Scan for the cell matching the given text and deliver its [x, y] coordinate at center. 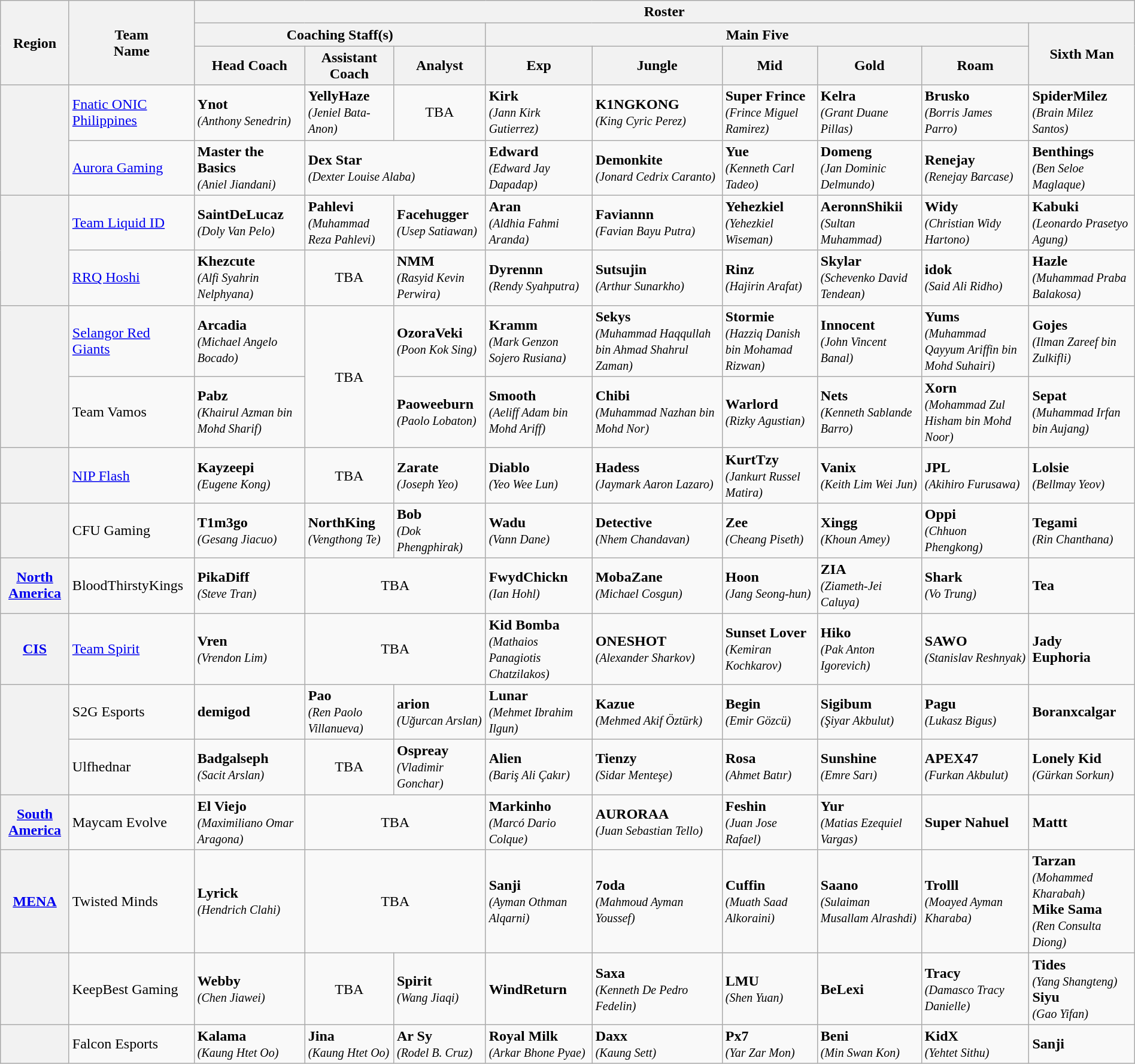
Pabz(Khairul Azman bin Mohd Sharif) [249, 412]
Roam [975, 66]
NorthKing(Vengthong Te) [349, 530]
Xingg(Khoun Amey) [869, 530]
Markinho(Marcó Dario Colque) [539, 822]
Cuffin(Muath Saad Alkoraini) [770, 901]
Fnatic ONIC Philippines [132, 113]
Ulfhednar [132, 767]
Facehugger(Usep Satiawan) [439, 223]
Diablo(Yeo Wee Lun) [539, 475]
Edward(Edward Jay Dapadap) [539, 168]
Kirk(Jann Kirk Gutierrez) [539, 113]
Sutsujin(Arthur Sunarkho) [657, 278]
Skylar(Schevenko David Tendean) [869, 278]
Tegami(Rin Chanthana) [1082, 530]
KidX(Yehtet Sithu) [975, 1044]
PikaDiff(Steve Tran) [249, 585]
Ospreay(Vladimir Gonchar) [439, 767]
Gold [869, 66]
APEX47(Furkan Akbulut) [975, 767]
Domeng(Jan Dominic Delmundo) [869, 168]
CFU Gaming [132, 530]
Sekys(Muhammad Haqqullah bin Ahmad Shahrul Zaman) [657, 341]
Rinz(Hajirin Arafat) [770, 278]
idok(Said Ali Ridho) [975, 278]
Alien(Bariş Ali Çakır) [539, 767]
Head Coach [249, 66]
MENA [35, 901]
Sunset Lover(Kemiran Kochkarov) [770, 649]
Lolsie(Bellmay Yeov) [1082, 475]
Team Spirit [132, 649]
Royal Milk(Arkar Bhone Pyae) [539, 1044]
Coaching Staff(s) [340, 35]
Mattt [1082, 822]
KeepBest Gaming [132, 989]
Demonkite(Jonard Cedrix Caranto) [657, 168]
K1NGKONG(King Cyric Perez) [657, 113]
Hoon(Jang Seong-hun) [770, 585]
Innocent(John Vincent Banal) [869, 341]
S2G Esports [132, 712]
Kelra(Grant Duane Pillas) [869, 113]
Sixth Man [1082, 54]
arion(Uğurcan Arslan) [439, 712]
Badgalseph(Sacit Arslan) [249, 767]
Tracy(Damasco Tracy Danielle) [975, 989]
Pagu(Lukasz Bigus) [975, 712]
Master the Basics(Aniel Jiandani) [249, 168]
Team Vamos [132, 412]
SpiderMilez(Brain Milez Santos) [1082, 113]
OzoraVeki(Poon Kok Sing) [439, 341]
Vren(Vrendon Lim) [249, 649]
Pahlevi(Muhammad Reza Pahlevi) [349, 223]
Sanji(Ayman Othman Alqarni) [539, 901]
Dex Star(Dexter Louise Alaba) [395, 168]
Kalama(Kaung Htet Oo) [249, 1044]
ONESHOT(Alexander Sharkov) [657, 649]
Renejay(Renejay Barcase) [975, 168]
NIP Flash [132, 475]
SAWO(Stanislav Reshnyak) [975, 649]
Beni(Min Swan Kon) [869, 1044]
Tides(Yang Shangteng) Siyu(Gao Yifan) [1082, 989]
Webby(Chen Jiawei) [249, 989]
Detective(Nhem Chandavan) [657, 530]
Region [35, 43]
Daxx(Kaung Sett) [657, 1044]
Widy(Christian Widy Hartono) [975, 223]
Yums(Muhammad Qayyum Ariffin bin Mohd Suhairi) [975, 341]
Feshin(Juan Jose Rafael) [770, 822]
Saano(Sulaiman Musallam Alrashdi) [869, 901]
Tarzan(Mohammed Kharabah) Mike Sama(Ren Consulta Diong) [1082, 901]
Benthings(Ben Seloe Maglaque) [1082, 168]
North America [35, 585]
YellyHaze(Jeniel Bata-Anon) [349, 113]
Aran(Aldhia Fahmi Aranda) [539, 223]
Zee(Cheang Piseth) [770, 530]
ZIA(Ziameth-Jei Caluya) [869, 585]
NMM(Rasyid Kevin Perwira) [439, 278]
Px7(Yar Zar Mon) [770, 1044]
Kid Bomba(Mathaios Panagiotis Chatzilakos) [539, 649]
Analyst [439, 66]
Jungle [657, 66]
Sepat(Muhammad Irfan bin Aujang) [1082, 412]
Dyrennn(Rendy Syahputra) [539, 278]
AeronnShikii(Sultan Muhammad) [869, 223]
Zarate(Joseph Yeo) [439, 475]
Super Frince(Frince Miguel Ramirez) [770, 113]
BloodThirstyKings [132, 585]
Selangor Red Giants [132, 341]
Ynot(Anthony Senedrin) [249, 113]
Main Five [757, 35]
7oda(Mahmoud Ayman Youssef) [657, 901]
SaintDeLucaz(Doly Van Pelo) [249, 223]
MobaZane(Michael Cosgun) [657, 585]
Xorn(Mohammad Zul Hisham bin Mohd Noor) [975, 412]
Maycam Evolve [132, 822]
Bob(Dok Phengphirak) [439, 530]
AURORAA(Juan Sebastian Tello) [657, 822]
Kazue(Mehmed Akif Öztürk) [657, 712]
Begin(Emir Gözcü) [770, 712]
Super Nahuel [975, 822]
Kayzeepi(Eugene Kong) [249, 475]
Stormie(Hazziq Danish bin Mohamad Rizwan) [770, 341]
Aurora Gaming [132, 168]
Shark(Vo Trung) [975, 585]
FwydChickn(Ian Hohl) [539, 585]
Sanji [1082, 1044]
KurtTzy(Jankurt Russel Matira) [770, 475]
El Viejo(Maximiliano Omar Aragona) [249, 822]
Warlord(Rizky Agustian) [770, 412]
Gojes(Ilman Zareef bin Zulkifli) [1082, 341]
JPL(Akihiro Furusawa) [975, 475]
Lyrick(Hendrich Clahi) [249, 901]
Team Liquid ID [132, 223]
Sunshine(Emre Sarı) [869, 767]
South America [35, 822]
Exp [539, 66]
Lunar(Mehmet Ibrahim Ilgun) [539, 712]
Mid [770, 66]
Lonely Kid(Gürkan Sorkun) [1082, 767]
Roster [664, 12]
Yue(Kenneth Carl Tadeo) [770, 168]
Smooth(Aeliff Adam bin Mohd Ariff) [539, 412]
Pao(Ren Paolo Villanueva) [349, 712]
Rosa(Ahmet Batır) [770, 767]
Vanix(Keith Lim Wei Jun) [869, 475]
Brusko(Borris James Parro) [975, 113]
RRQ Hoshi [132, 278]
Wadu(Vann Dane) [539, 530]
Tea [1082, 585]
Boranxcalgar [1082, 712]
Khezcute(Alfi Syahrin Nelphyana) [249, 278]
T1m3go(Gesang Jiacuo) [249, 530]
Arcadia(Michael Angelo Bocado) [249, 341]
demigod [249, 712]
WindReturn [539, 989]
Hadess(Jaymark Aaron Lazaro) [657, 475]
Faviannn(Favian Bayu Putra) [657, 223]
Assistant Coach [349, 66]
Yehezkiel(Yehezkiel Wiseman) [770, 223]
Yur(Matias Ezequiel Vargas) [869, 822]
LMU(Shen Yuan) [770, 989]
CIS [35, 649]
Jina(Kaung Htet Oo) [349, 1044]
Tienzy(Sidar Menteşe) [657, 767]
Nets(Kenneth Sablande Barro) [869, 412]
Paoweeburn(Paolo Lobaton) [439, 412]
Saxa(Kenneth De Pedro Fedelin) [657, 989]
Chibi(Muhammad Nazhan bin Mohd Nor) [657, 412]
Trolll(Moayed Ayman Kharaba) [975, 901]
Twisted Minds [132, 901]
Oppi(Chhuon Phengkong) [975, 530]
Sigibum(Şiyar Akbulut) [869, 712]
Hiko(Pak Anton Igorevich) [869, 649]
Falcon Esports [132, 1044]
Kabuki(Leonardo Prasetyo Agung) [1082, 223]
Jady Euphoria [1082, 649]
Ar Sy(Rodel B. Cruz) [439, 1044]
Hazle(Muhammad Praba Balakosa) [1082, 278]
Spirit(Wang Jiaqi) [439, 989]
BeLexi [869, 989]
Kramm(Mark Genzon Sojero Rusiana) [539, 341]
TeamName [132, 43]
